Capture the cell that displays the provided text and extract its [x, y] central coordinate. 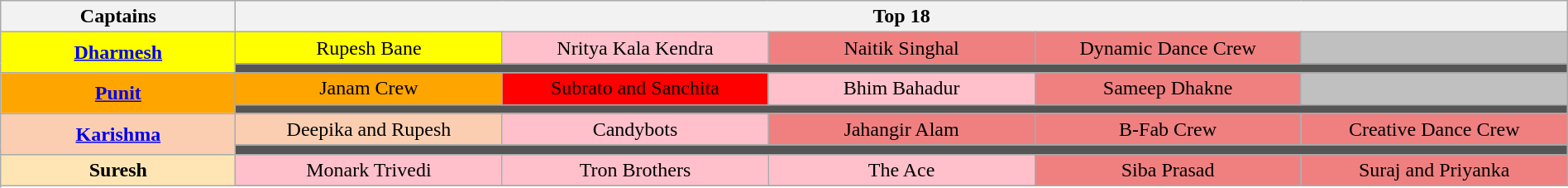
Candybots [635, 129]
Nritya Kala Kendra [635, 48]
B-Fab Crew [1168, 129]
Deepika and Rupesh [369, 129]
Punit [118, 93]
Karishma [118, 134]
Bhim Bahadur [901, 89]
The Ace [901, 170]
Suresh [118, 170]
Naitik Singhal [901, 48]
Rupesh Bane [369, 48]
Tron Brothers [635, 170]
Dynamic Dance Crew [1168, 48]
Dharmesh [118, 53]
Subrato and Sanchita [635, 89]
Jahangir Alam [901, 129]
Creative Dance Crew [1434, 129]
Siba Prasad [1168, 170]
Suraj and Priyanka [1434, 170]
Sameep Dhakne [1168, 89]
Top 18 [901, 17]
Monark Trivedi [369, 170]
Janam Crew [369, 89]
Captains [118, 17]
